Return (x, y) of the center of cell containing provided text 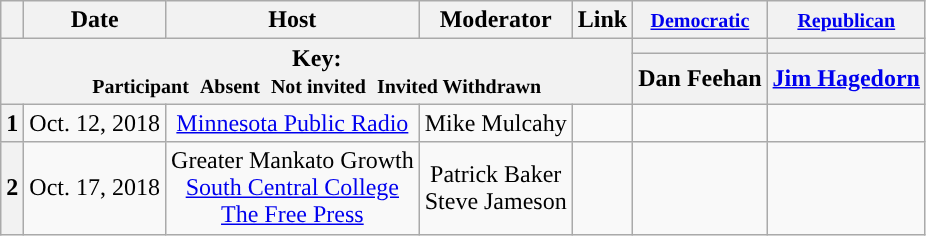
Minnesota Public Radio (293, 123)
Oct. 12, 2018 (95, 123)
Key: Participant Absent Not invited Invited Withdrawn (317, 72)
Jim Hagedorn (846, 78)
Date (95, 20)
2 (12, 188)
Greater Mankato GrowthSouth Central CollegeThe Free Press (293, 188)
1 (12, 123)
Democratic (700, 20)
Moderator (496, 20)
Oct. 17, 2018 (95, 188)
Republican (846, 20)
Link (602, 20)
Host (293, 20)
Patrick BakerSteve Jameson (496, 188)
Dan Feehan (700, 78)
Mike Mulcahy (496, 123)
